Locate the cell with the specified text and output its [X, Y] center coordinate. 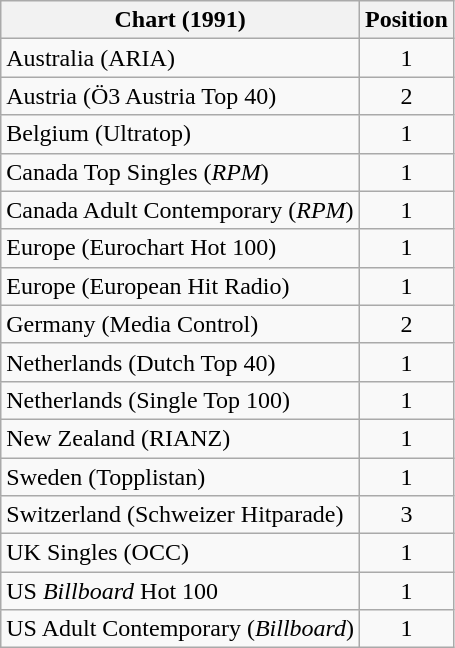
Austria (Ö3 Austria Top 40) [180, 96]
Germany (Media Control) [180, 324]
Canada Adult Contemporary (RPM) [180, 210]
Europe (Eurochart Hot 100) [180, 248]
US Adult Contemporary (Billboard) [180, 629]
New Zealand (RIANZ) [180, 438]
Australia (ARIA) [180, 58]
3 [407, 515]
US Billboard Hot 100 [180, 591]
Chart (1991) [180, 20]
Europe (European Hit Radio) [180, 286]
Switzerland (Schweizer Hitparade) [180, 515]
Position [407, 20]
Sweden (Topplistan) [180, 477]
Netherlands (Dutch Top 40) [180, 362]
UK Singles (OCC) [180, 553]
Canada Top Singles (RPM) [180, 172]
Belgium (Ultratop) [180, 134]
Netherlands (Single Top 100) [180, 400]
